Locate the cell with the specified text and output its [X, Y] center coordinate. 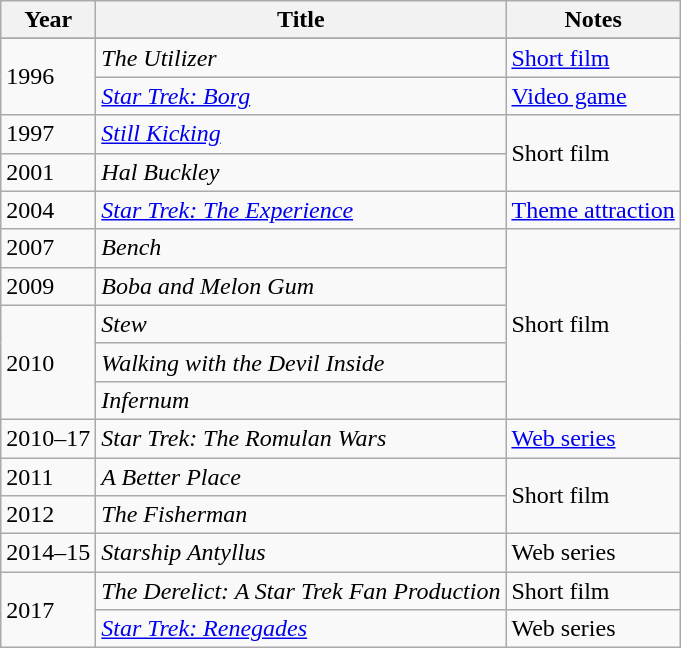
Bench [301, 248]
Notes [593, 20]
Theme attraction [593, 210]
Boba and Melon Gum [301, 286]
Still Kicking [301, 134]
Year [48, 20]
A Better Place [301, 477]
Stew [301, 324]
Star Trek: The Experience [301, 210]
Walking with the Devil Inside [301, 362]
Star Trek: Borg [301, 96]
Star Trek: The Romulan Wars [301, 438]
1997 [48, 134]
1996 [48, 77]
2009 [48, 286]
The Utilizer [301, 58]
Video game [593, 96]
2017 [48, 610]
2004 [48, 210]
Infernum [301, 400]
2014–15 [48, 553]
2010 [48, 362]
Hal Buckley [301, 172]
2001 [48, 172]
2007 [48, 248]
Star Trek: Renegades [301, 629]
2011 [48, 477]
Title [301, 20]
The Fisherman [301, 515]
Starship Antyllus [301, 553]
2012 [48, 515]
2010–17 [48, 438]
The Derelict: A Star Trek Fan Production [301, 591]
